Determine the (X, Y) coordinate at the center of the cell enclosing the given text.  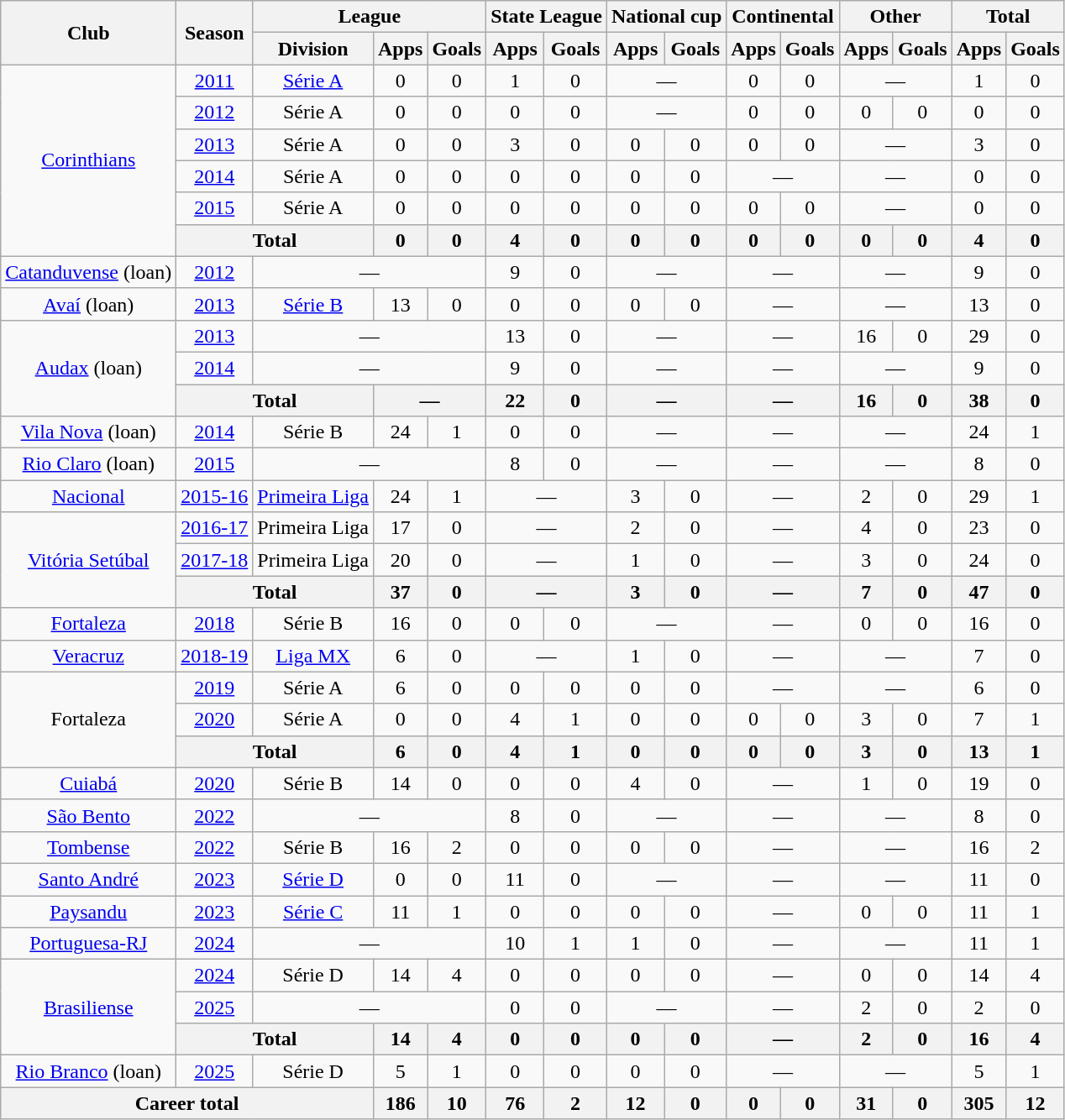
Série C (313, 911)
20 (400, 560)
2015-16 (215, 496)
38 (978, 400)
31 (866, 1103)
47 (978, 592)
Portuguesa-RJ (89, 944)
Cuiabá (89, 783)
76 (516, 1103)
Continental (783, 17)
Rio Claro (loan) (89, 464)
Vila Nova (loan) (89, 432)
Other (895, 17)
Tombense (89, 847)
Club (89, 33)
League (370, 17)
19 (978, 783)
São Bento (89, 815)
National cup (666, 17)
Vitória Setúbal (89, 560)
2016-17 (215, 528)
37 (400, 592)
State League (547, 17)
Veracruz (89, 656)
Career total (187, 1103)
Division (313, 49)
22 (516, 400)
Catanduvense (loan) (89, 272)
Liga MX (313, 656)
2018-19 (215, 656)
Season (215, 33)
305 (978, 1103)
Brasiliense (89, 1007)
Rio Branco (loan) (89, 1071)
Paysandu (89, 911)
2011 (215, 81)
2018 (215, 624)
Audax (loan) (89, 368)
2017-18 (215, 560)
2019 (215, 688)
17 (400, 528)
Nacional (89, 496)
186 (400, 1103)
Avaí (loan) (89, 304)
23 (978, 528)
Santo André (89, 879)
Corinthians (89, 160)
